Determine the [X, Y] coordinate at the center of the cell enclosing the given text.  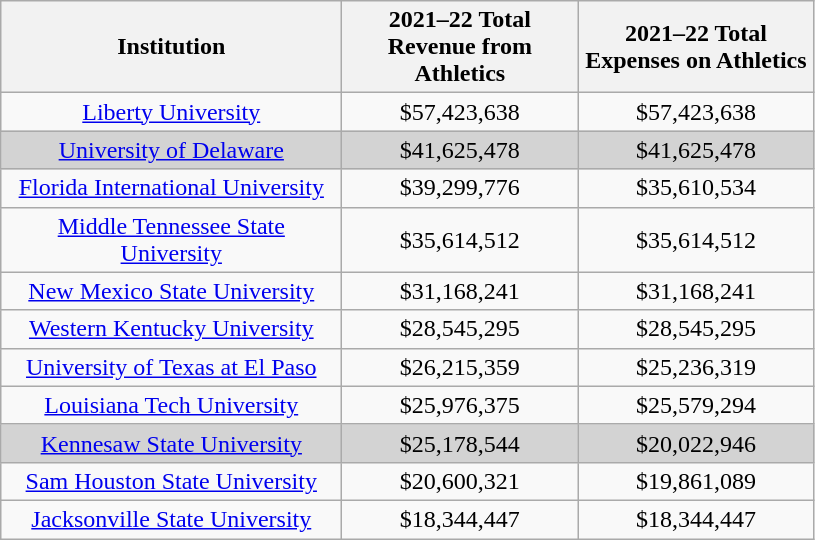
2021–22 Total Expenses on Athletics [696, 47]
$39,299,776 [460, 188]
Sam Houston State University [172, 481]
Louisiana Tech University [172, 405]
University of Texas at El Paso [172, 367]
$25,579,294 [696, 405]
$20,600,321 [460, 481]
University of Delaware [172, 150]
Liberty University [172, 112]
Middle Tennessee State University [172, 240]
$25,976,375 [460, 405]
$20,022,946 [696, 443]
Western Kentucky University [172, 329]
$26,215,359 [460, 367]
$25,178,544 [460, 443]
Jacksonville State University [172, 519]
Kennesaw State University [172, 443]
$19,861,089 [696, 481]
$35,610,534 [696, 188]
Institution [172, 47]
2021–22 Total Revenue from Athletics [460, 47]
New Mexico State University [172, 291]
Florida International University [172, 188]
$25,236,319 [696, 367]
